Locate the cell with the specified text and output its [x, y] center coordinate. 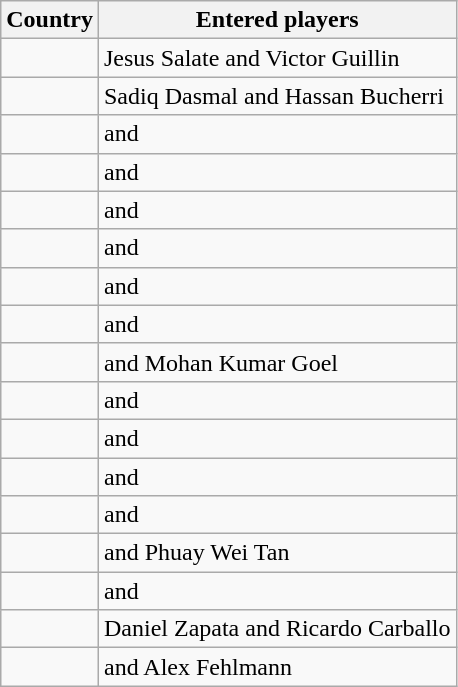
Country [50, 20]
and Alex Fehlmann [277, 667]
Entered players [277, 20]
Daniel Zapata and Ricardo Carballo [277, 629]
and Phuay Wei Tan [277, 553]
Sadiq Dasmal and Hassan Bucherri [277, 96]
and Mohan Kumar Goel [277, 362]
Jesus Salate and Victor Guillin [277, 58]
